Return the [x, y] coordinate for the center point of the cell that contains the specified text.  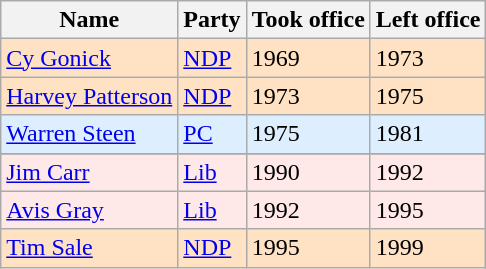
Warren Steen [90, 134]
Harvey Patterson [90, 96]
Cy Gonick [90, 58]
Tim Sale [90, 248]
Jim Carr [90, 172]
Took office [308, 20]
Party [212, 20]
Name [90, 20]
Avis Gray [90, 210]
1990 [308, 172]
1969 [308, 58]
PC [212, 134]
1999 [428, 248]
1981 [428, 134]
Left office [428, 20]
